Output the [x, y] coordinate of the center of the cell containing the given text.  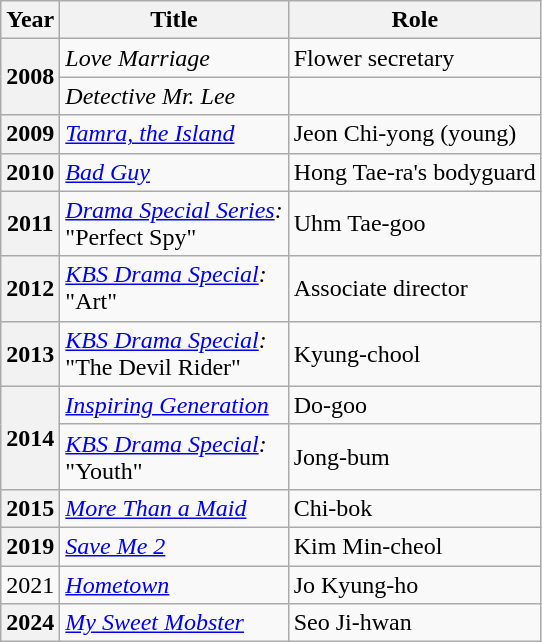
Jo Kyung-ho [414, 585]
Detective Mr. Lee [174, 96]
More Than a Maid [174, 508]
Hong Tae-ra's bodyguard [414, 172]
2008 [30, 77]
KBS Drama Special:"The Devil Rider" [174, 354]
Title [174, 20]
Seo Ji-hwan [414, 623]
Drama Special Series:"Perfect Spy" [174, 224]
Save Me 2 [174, 546]
Hometown [174, 585]
Love Marriage [174, 58]
Jong-bum [414, 456]
2012 [30, 288]
Kim Min-cheol [414, 546]
2010 [30, 172]
2019 [30, 546]
Tamra, the Island [174, 134]
Uhm Tae-goo [414, 224]
Kyung-chool [414, 354]
My Sweet Mobster [174, 623]
KBS Drama Special:"Art" [174, 288]
2024 [30, 623]
Year [30, 20]
KBS Drama Special:"Youth" [174, 456]
2021 [30, 585]
2013 [30, 354]
Role [414, 20]
Do-goo [414, 405]
2011 [30, 224]
Bad Guy [174, 172]
2014 [30, 438]
Associate director [414, 288]
2009 [30, 134]
2015 [30, 508]
Jeon Chi-yong (young) [414, 134]
Inspiring Generation [174, 405]
Flower secretary [414, 58]
Chi-bok [414, 508]
